Output the [X, Y] coordinate of the center of the cell containing the given text.  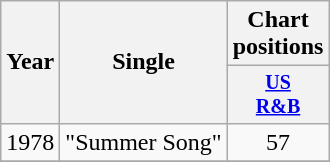
1978 [30, 142]
"Summer Song" [144, 142]
Single [144, 62]
57 [278, 142]
USR&B [278, 94]
Chart positions [278, 34]
Year [30, 62]
